Provide the (x, y) coordinate of the cell's center where the given text is located.  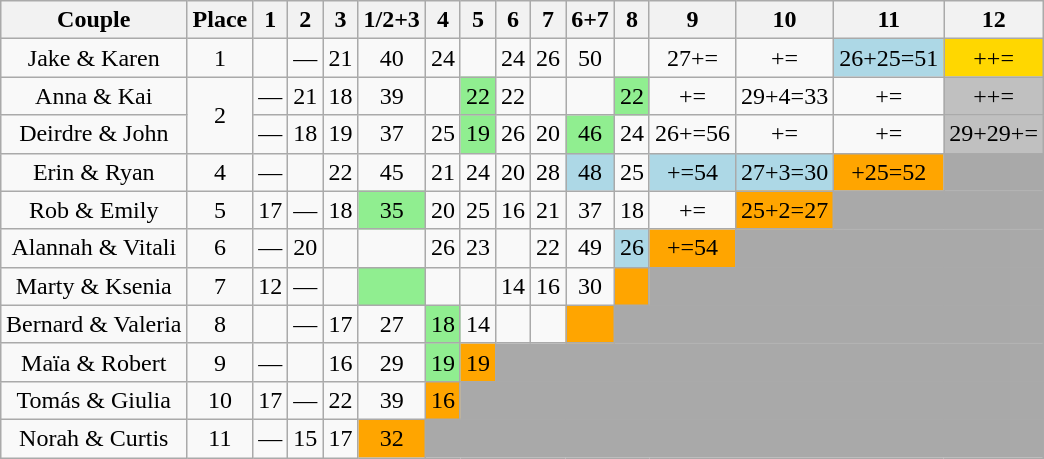
25+2=27 (785, 210)
27+= (692, 58)
26+=56 (692, 134)
30 (590, 286)
35 (392, 210)
3 (340, 20)
26+25=51 (889, 58)
Deirdre & John (94, 134)
50 (590, 58)
Marty & Ksenia (94, 286)
6+7 (590, 20)
Couple (94, 20)
29+29+= (994, 134)
+25=52 (889, 172)
49 (590, 248)
27 (392, 324)
48 (590, 172)
Alannah & Vitali (94, 248)
32 (392, 438)
27+3=30 (785, 172)
45 (392, 172)
Erin & Ryan (94, 172)
Anna & Kai (94, 96)
40 (392, 58)
15 (306, 438)
Rob & Emily (94, 210)
23 (478, 248)
29+4=33 (785, 96)
Jake & Karen (94, 58)
Norah & Curtis (94, 438)
Maïa & Robert (94, 362)
Tomás & Giulia (94, 400)
Place (220, 20)
1/2+3 (392, 20)
Bernard & Valeria (94, 324)
46 (590, 134)
29 (392, 362)
28 (548, 172)
